Scan for the cell matching the given text and deliver its (X, Y) coordinate at center. 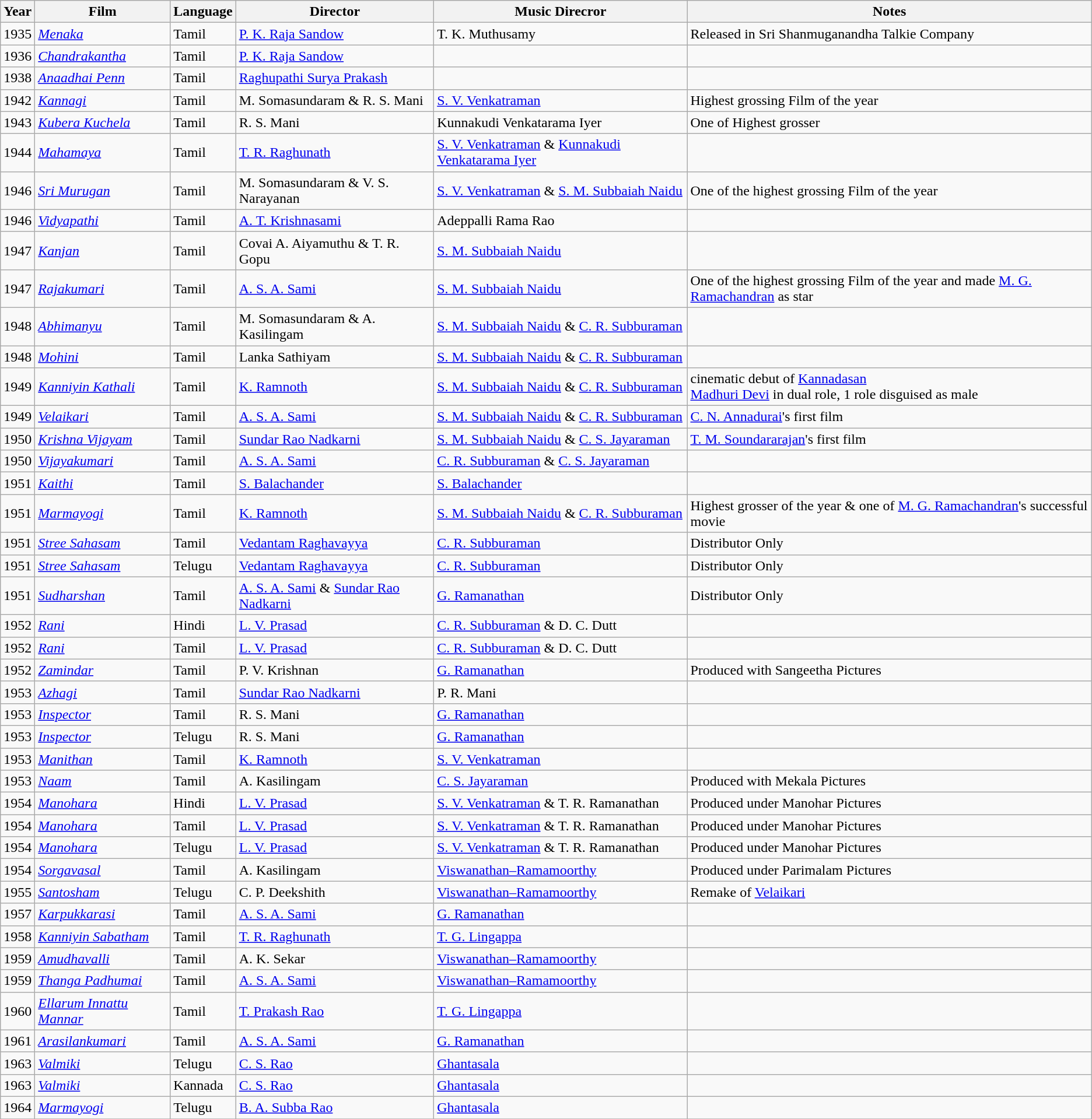
1935 (17, 34)
1958 (17, 936)
1936 (17, 56)
One of the highest grossing Film of the year and made M. G. Ramachandran as star (889, 288)
Music Direcror (561, 12)
Notes (889, 12)
Mahamaya (103, 153)
Krishna Vijayam (103, 439)
1960 (17, 1011)
Menaka (103, 34)
T. M. Soundararajan's first film (889, 439)
Raghupathi Surya Prakash (335, 78)
Chandrakantha (103, 56)
1943 (17, 122)
Karpukkarasi (103, 914)
B. A. Subba Rao (335, 1107)
Kaithi (103, 483)
One of the highest grossing Film of the year (889, 190)
P. R. Mani (561, 692)
Naam (103, 781)
Produced with Mekala Pictures (889, 781)
1955 (17, 892)
Lanka Sathiyam (335, 356)
Sudharshan (103, 596)
Velaikari (103, 417)
M. Somasundaram & R. S. Mani (335, 100)
Kanniyin Kathali (103, 387)
1957 (17, 914)
Kunnakudi Venkatarama Iyer (561, 122)
S. M. Subbaiah Naidu & C. S. Jayaraman (561, 439)
Produced with Sangeetha Pictures (889, 670)
S. V. Venkatraman & Kunnakudi Venkatarama Iyer (561, 153)
Director (335, 12)
One of Highest grosser (889, 122)
C. S. Jayaraman (561, 781)
Remake of Velaikari (889, 892)
Produced under Parimalam Pictures (889, 870)
Thanga Padhumai (103, 981)
A. S. A. Sami & Sundar Rao Nadkarni (335, 596)
S. V. Venkatraman & S. M. Subbaiah Naidu (561, 190)
T. Prakash Rao (335, 1011)
Kannagi (103, 100)
Vidyapathi (103, 220)
Anaadhai Penn (103, 78)
Manithan (103, 759)
1944 (17, 153)
Year (17, 12)
Ellarum Innattu Mannar (103, 1011)
C. N. Annadurai's first film (889, 417)
1964 (17, 1107)
Vijayakumari (103, 461)
Sorgavasal (103, 870)
T. K. Muthusamy (561, 34)
Azhagi (103, 692)
Kubera Kuchela (103, 122)
A. K. Sekar (335, 959)
M. Somasundaram & V. S. Narayanan (335, 190)
Amudhavalli (103, 959)
Kanjan (103, 251)
M. Somasundaram & A. Kasilingam (335, 327)
Rajakumari (103, 288)
Highest grossing Film of the year (889, 100)
A. T. Krishnasami (335, 220)
Covai A. Aiyamuthu & T. R. Gopu (335, 251)
Kanniyin Sabatham (103, 936)
1942 (17, 100)
Santosham (103, 892)
Zamindar (103, 670)
Arasilankumari (103, 1041)
P. V. Krishnan (335, 670)
1961 (17, 1041)
Released in Sri Shanmuganandha Talkie Company (889, 34)
Film (103, 12)
Kannada (203, 1085)
C. R. Subburaman & C. S. Jayaraman (561, 461)
Mohini (103, 356)
C. P. Deekshith (335, 892)
Abhimanyu (103, 327)
Language (203, 12)
Sri Murugan (103, 190)
Highest grosser of the year & one of M. G. Ramachandran's successful movie (889, 513)
1938 (17, 78)
cinematic debut of KannadasanMadhuri Devi in dual role, 1 role disguised as male (889, 387)
Adeppalli Rama Rao (561, 220)
